Find where the given text appears and provide that cell's center as [X, Y] coordinate. 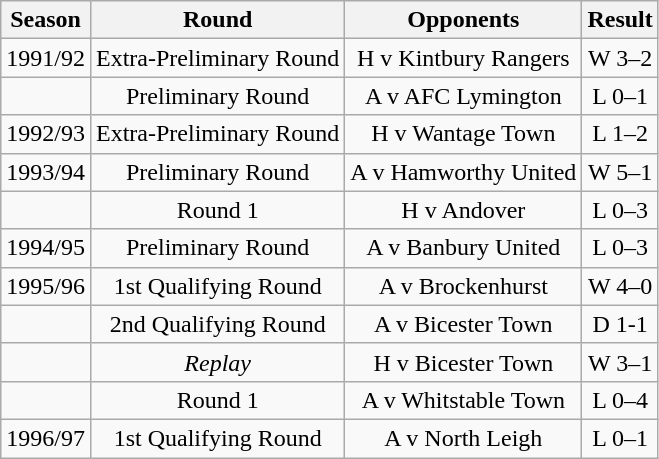
1994/95 [46, 248]
W 4–0 [620, 286]
A v Brockenhurst [464, 286]
A v AFC Lymington [464, 96]
Result [620, 20]
Replay [217, 362]
A v Whitstable Town [464, 400]
2nd Qualifying Round [217, 324]
A v North Leigh [464, 438]
L 1–2 [620, 134]
A v Hamworthy United [464, 172]
1991/92 [46, 58]
1992/93 [46, 134]
W 3–2 [620, 58]
Round [217, 20]
H v Kintbury Rangers [464, 58]
Season [46, 20]
1996/97 [46, 438]
W 3–1 [620, 362]
1993/94 [46, 172]
1995/96 [46, 286]
Opponents [464, 20]
D 1-1 [620, 324]
L 0–4 [620, 400]
H v Wantage Town [464, 134]
H v Andover [464, 210]
A v Banbury United [464, 248]
A v Bicester Town [464, 324]
W 5–1 [620, 172]
H v Bicester Town [464, 362]
